Identify which cell holds the provided text, then report its [X, Y] central coordinate. 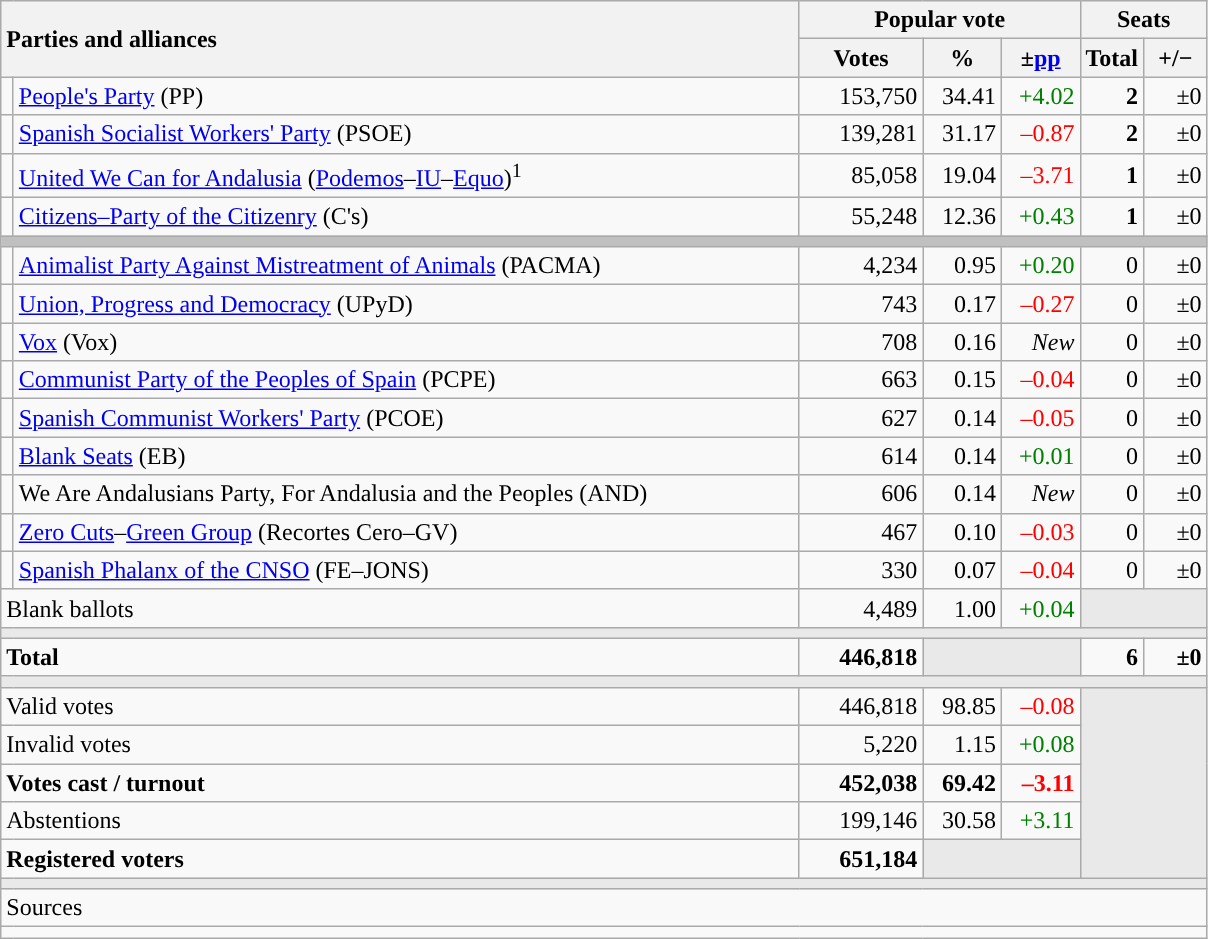
Seats [1144, 20]
–0.05 [1040, 418]
Citizens–Party of the Citizenry (C's) [406, 217]
Vox (Vox) [406, 342]
467 [861, 532]
663 [861, 380]
Spanish Phalanx of the CNSO (FE–JONS) [406, 570]
Votes [861, 58]
Spanish Communist Workers' Party (PCOE) [406, 418]
+0.04 [1040, 608]
United We Can for Andalusia (Podemos–IU–Equo)1 [406, 176]
0.10 [962, 532]
0.17 [962, 304]
Blank ballots [400, 608]
–0.08 [1040, 706]
55,248 [861, 217]
4,234 [861, 266]
Popular vote [940, 20]
Communist Party of the Peoples of Spain (PCPE) [406, 380]
139,281 [861, 134]
We Are Andalusians Party, For Andalusia and the Peoples (AND) [406, 494]
Animalist Party Against Mistreatment of Animals (PACMA) [406, 266]
Valid votes [400, 706]
+3.11 [1040, 821]
–0.27 [1040, 304]
+/− [1176, 58]
330 [861, 570]
Abstentions [400, 821]
±pp [1040, 58]
153,750 [861, 96]
1.00 [962, 608]
98.85 [962, 706]
6 [1112, 657]
627 [861, 418]
–0.87 [1040, 134]
% [962, 58]
0.16 [962, 342]
+0.01 [1040, 456]
199,146 [861, 821]
34.41 [962, 96]
Parties and alliances [400, 39]
0.95 [962, 266]
Votes cast / turnout [400, 783]
–0.03 [1040, 532]
People's Party (PP) [406, 96]
Union, Progress and Democracy (UPyD) [406, 304]
1.15 [962, 745]
85,058 [861, 176]
0.15 [962, 380]
Invalid votes [400, 745]
19.04 [962, 176]
Blank Seats (EB) [406, 456]
Registered voters [400, 859]
–3.11 [1040, 783]
31.17 [962, 134]
12.36 [962, 217]
614 [861, 456]
651,184 [861, 859]
708 [861, 342]
+0.08 [1040, 745]
5,220 [861, 745]
+0.20 [1040, 266]
Zero Cuts–Green Group (Recortes Cero–GV) [406, 532]
+4.02 [1040, 96]
4,489 [861, 608]
Spanish Socialist Workers' Party (PSOE) [406, 134]
743 [861, 304]
452,038 [861, 783]
+0.43 [1040, 217]
69.42 [962, 783]
0.07 [962, 570]
606 [861, 494]
–3.71 [1040, 176]
Sources [604, 908]
30.58 [962, 821]
